For the text-containing cell, return its midpoint in [X, Y] coordinate format. 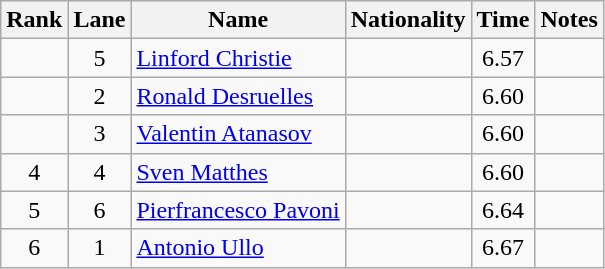
Nationality [408, 20]
Name [238, 20]
Notes [569, 20]
3 [100, 134]
6.64 [503, 210]
2 [100, 96]
Time [503, 20]
Ronald Desruelles [238, 96]
Linford Christie [238, 58]
Pierfrancesco Pavoni [238, 210]
1 [100, 248]
Lane [100, 20]
6.57 [503, 58]
Sven Matthes [238, 172]
Rank [34, 20]
Antonio Ullo [238, 248]
Valentin Atanasov [238, 134]
6.67 [503, 248]
